Extract the (x, y) coordinate from the center of the cell holding the provided text.  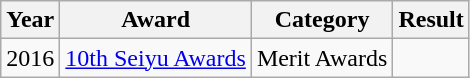
Category (322, 20)
2016 (30, 58)
Merit Awards (322, 58)
Award (156, 20)
10th Seiyu Awards (156, 58)
Result (431, 20)
Year (30, 20)
